Determine the [x, y] coordinate at the center of the cell enclosing the given text.  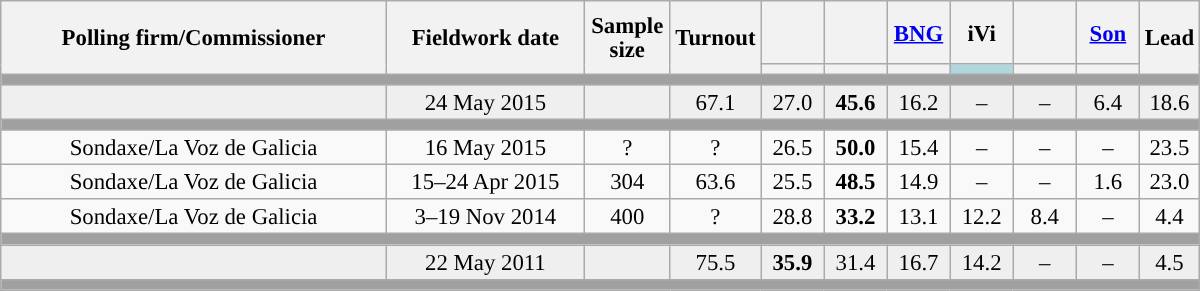
16.2 [918, 102]
25.5 [792, 182]
6.4 [1108, 102]
Polling firm/Commissioner [194, 38]
31.4 [856, 262]
45.6 [856, 102]
12.2 [982, 218]
1.6 [1108, 182]
13.1 [918, 218]
50.0 [856, 148]
15–24 Apr 2015 [485, 182]
24 May 2015 [485, 102]
22 May 2011 [485, 262]
Sample size [627, 38]
14.2 [982, 262]
16.7 [918, 262]
Fieldwork date [485, 38]
48.5 [856, 182]
35.9 [792, 262]
26.5 [792, 148]
67.1 [716, 102]
75.5 [716, 262]
4.5 [1169, 262]
Lead [1169, 38]
23.5 [1169, 148]
16 May 2015 [485, 148]
28.8 [792, 218]
4.4 [1169, 218]
Turnout [716, 38]
18.6 [1169, 102]
15.4 [918, 148]
3–19 Nov 2014 [485, 218]
63.6 [716, 182]
23.0 [1169, 182]
8.4 [1044, 218]
iVi [982, 32]
27.0 [792, 102]
400 [627, 218]
33.2 [856, 218]
14.9 [918, 182]
BNG [918, 32]
Son [1108, 32]
304 [627, 182]
